Find where the given text appears and provide that cell's center as [X, Y] coordinate. 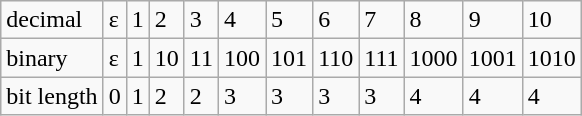
binary [52, 58]
5 [290, 20]
1000 [434, 58]
7 [382, 20]
11 [201, 58]
6 [336, 20]
100 [242, 58]
bit length [52, 96]
110 [336, 58]
decimal [52, 20]
8 [434, 20]
1010 [552, 58]
9 [492, 20]
1001 [492, 58]
111 [382, 58]
101 [290, 58]
0 [114, 96]
